Detect which cell encompasses the target text, then output its (x, y) center coordinate. 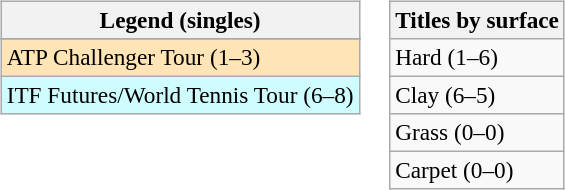
ATP Challenger Tour (1–3) (180, 57)
Titles by surface (478, 20)
Legend (singles) (180, 20)
Hard (1–6) (478, 57)
Carpet (0–0) (478, 171)
ITF Futures/World Tennis Tour (6–8) (180, 95)
Grass (0–0) (478, 133)
Clay (6–5) (478, 95)
